Detect which cell encompasses the target text, then output its (x, y) center coordinate. 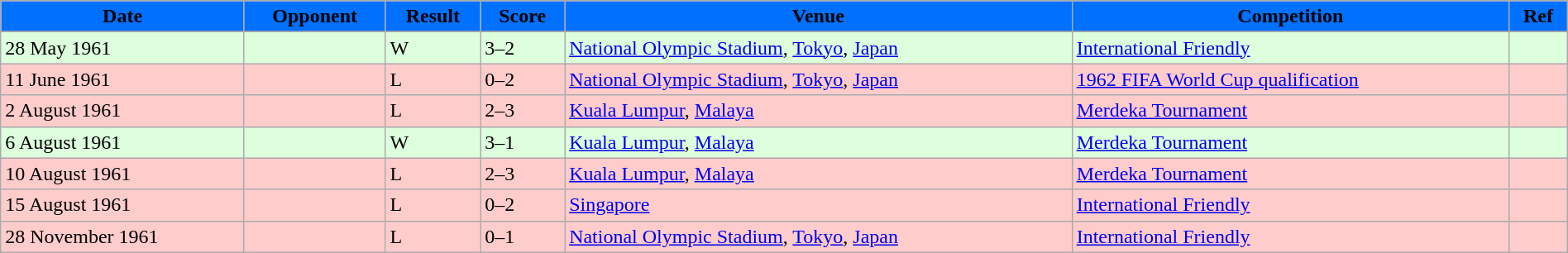
3–2 (523, 48)
Singapore (819, 205)
3–1 (523, 142)
2 August 1961 (122, 111)
10 August 1961 (122, 174)
Date (122, 17)
11 June 1961 (122, 79)
Competition (1290, 17)
Score (523, 17)
Opponent (314, 17)
28 May 1961 (122, 48)
1962 FIFA World Cup qualification (1290, 79)
28 November 1961 (122, 236)
Ref (1538, 17)
0–1 (523, 236)
6 August 1961 (122, 142)
15 August 1961 (122, 205)
Result (433, 17)
Venue (819, 17)
